Find where the given text appears and provide that cell's center as [X, Y] coordinate. 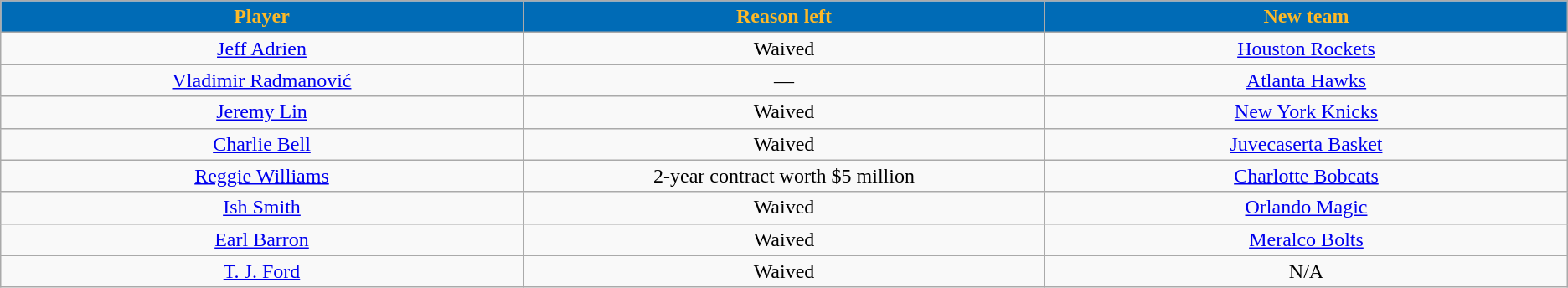
N/A [1307, 271]
Meralco Bolts [1307, 239]
Atlanta Hawks [1307, 80]
Charlotte Bobcats [1307, 176]
Charlie Bell [261, 144]
Reason left [784, 17]
Player [261, 17]
Jeremy Lin [261, 112]
Jeff Adrien [261, 49]
Vladimir Radmanović [261, 80]
Houston Rockets [1307, 49]
2-year contract worth $5 million [784, 176]
Ish Smith [261, 208]
— [784, 80]
Orlando Magic [1307, 208]
Reggie Williams [261, 176]
T. J. Ford [261, 271]
Earl Barron [261, 239]
Juvecaserta Basket [1307, 144]
New York Knicks [1307, 112]
New team [1307, 17]
